Extract the [x, y] coordinate from the center of the cell holding the provided text.  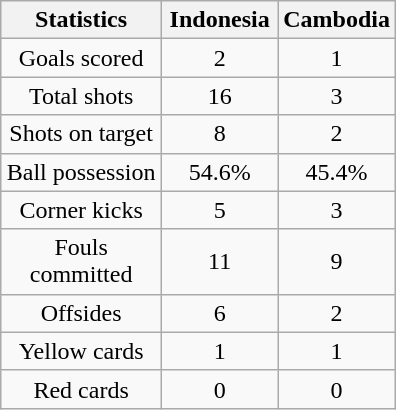
Offsides [82, 313]
Total shots [82, 96]
Fouls committed [82, 262]
Shots on target [82, 134]
5 [220, 210]
6 [220, 313]
Red cards [82, 389]
8 [220, 134]
Yellow cards [82, 351]
Goals scored [82, 58]
9 [337, 262]
Indonesia [220, 20]
11 [220, 262]
Statistics [82, 20]
45.4% [337, 172]
16 [220, 96]
Ball possession [82, 172]
Corner kicks [82, 210]
Cambodia [337, 20]
54.6% [220, 172]
